Provide the (X, Y) coordinate of the cell's center where the given text is located.  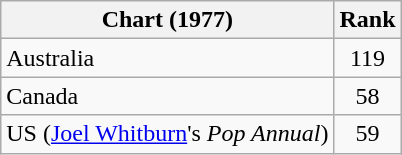
Chart (1977) (168, 20)
59 (368, 134)
Canada (168, 96)
Rank (368, 20)
119 (368, 58)
Australia (168, 58)
58 (368, 96)
US (Joel Whitburn's Pop Annual) (168, 134)
